Scan for the cell matching the given text and deliver its (x, y) coordinate at center. 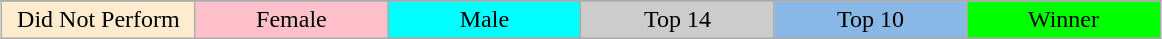
Winner (1064, 20)
Did Not Perform (98, 20)
Female (292, 20)
Top 10 (870, 20)
Male (484, 20)
Top 14 (678, 20)
